Search for the cell housing the specified text and yield its [x, y] center coordinate. 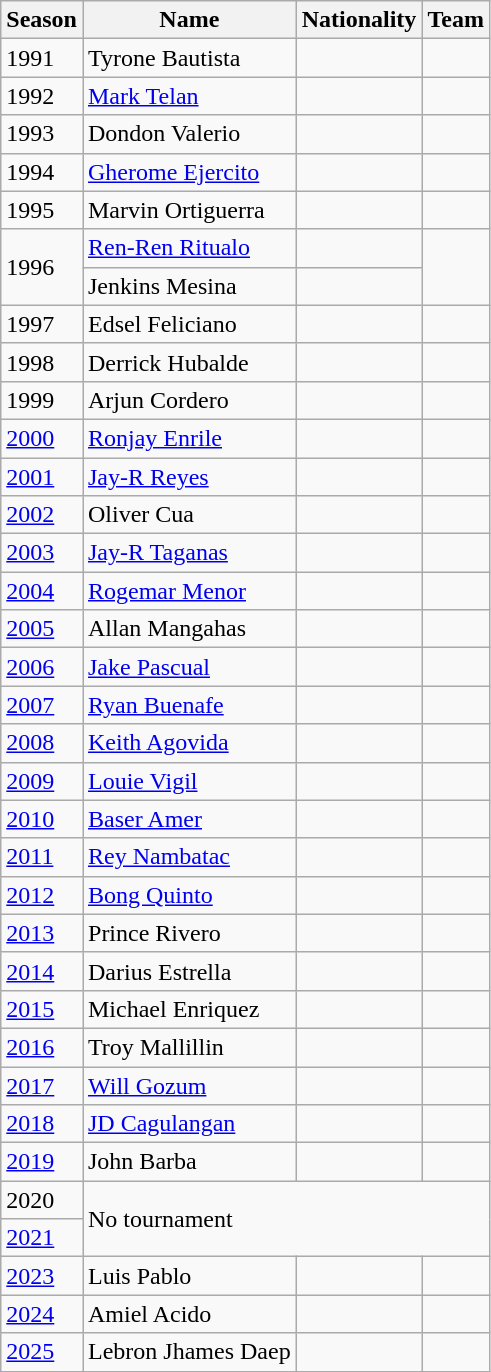
John Barba [189, 1162]
2010 [42, 819]
Nationality [359, 20]
1997 [42, 324]
Lebron Jhames Daep [189, 1352]
Arjun Cordero [189, 400]
Louie Vigil [189, 781]
2024 [42, 1314]
2000 [42, 438]
Dondon Valerio [189, 134]
Ronjay Enrile [189, 438]
JD Cagulangan [189, 1124]
No tournament [286, 1219]
2016 [42, 1047]
2019 [42, 1162]
Rey Nambatac [189, 857]
Luis Pablo [189, 1276]
Derrick Hubalde [189, 362]
Gherome Ejercito [189, 172]
Ren-Ren Ritualo [189, 248]
2008 [42, 743]
2023 [42, 1276]
Jake Pascual [189, 667]
Jay-R Taganas [189, 553]
2013 [42, 933]
2014 [42, 971]
2012 [42, 895]
Baser Amer [189, 819]
1991 [42, 58]
2001 [42, 477]
1994 [42, 172]
1992 [42, 96]
Jenkins Mesina [189, 286]
Tyrone Bautista [189, 58]
Name [189, 20]
Amiel Acido [189, 1314]
Keith Agovida [189, 743]
Season [42, 20]
Darius Estrella [189, 971]
2015 [42, 1009]
Marvin Ortiguerra [189, 210]
2020 [42, 1200]
2007 [42, 705]
Edsel Feliciano [189, 324]
2002 [42, 515]
2011 [42, 857]
2006 [42, 667]
1998 [42, 362]
Michael Enriquez [189, 1009]
Ryan Buenafe [189, 705]
Troy Mallillin [189, 1047]
Mark Telan [189, 96]
Bong Quinto [189, 895]
Allan Mangahas [189, 629]
1995 [42, 210]
2009 [42, 781]
2003 [42, 553]
Rogemar Menor [189, 591]
Oliver Cua [189, 515]
1999 [42, 400]
2018 [42, 1124]
Team [456, 20]
1993 [42, 134]
2005 [42, 629]
2004 [42, 591]
2021 [42, 1238]
Jay-R Reyes [189, 477]
2017 [42, 1085]
2025 [42, 1352]
Will Gozum [189, 1085]
Prince Rivero [189, 933]
1996 [42, 267]
